Provide the [x, y] coordinate of the cell's center where the given text is located.  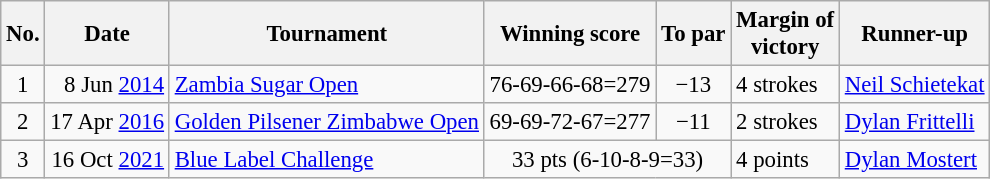
17 Apr 2016 [107, 122]
Dylan Frittelli [914, 122]
16 Oct 2021 [107, 160]
1 [23, 85]
Runner-up [914, 34]
−13 [694, 85]
3 [23, 160]
4 points [786, 160]
2 [23, 122]
69-69-72-67=277 [570, 122]
8 Jun 2014 [107, 85]
Neil Schietekat [914, 85]
33 pts (6-10-8-9=33) [607, 160]
4 strokes [786, 85]
Zambia Sugar Open [326, 85]
Blue Label Challenge [326, 160]
76-69-66-68=279 [570, 85]
Dylan Mostert [914, 160]
Golden Pilsener Zimbabwe Open [326, 122]
No. [23, 34]
Margin ofvictory [786, 34]
−11 [694, 122]
Date [107, 34]
Tournament [326, 34]
2 strokes [786, 122]
To par [694, 34]
Winning score [570, 34]
